For the text-containing cell, return its midpoint in (X, Y) coordinate format. 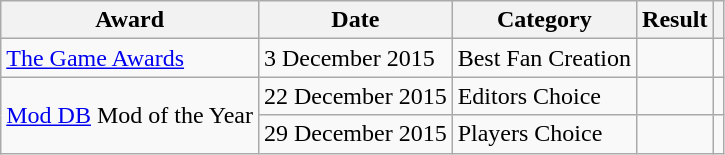
Best Fan Creation (544, 58)
Date (355, 20)
Players Choice (544, 134)
Award (130, 20)
The Game Awards (130, 58)
29 December 2015 (355, 134)
3 December 2015 (355, 58)
Mod DB Mod of the Year (130, 115)
Result (675, 20)
Editors Choice (544, 96)
22 December 2015 (355, 96)
Category (544, 20)
